Scan for the cell matching the given text and deliver its (x, y) coordinate at center. 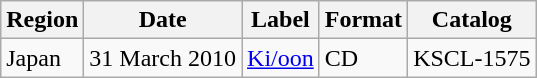
KSCL-1575 (472, 58)
31 March 2010 (163, 58)
Label (281, 20)
CD (363, 58)
Catalog (472, 20)
Ki/oon (281, 58)
Region (42, 20)
Format (363, 20)
Japan (42, 58)
Date (163, 20)
